Extract the (X, Y) coordinate from the center of the cell holding the provided text.  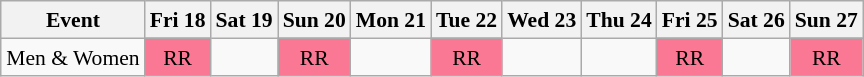
Wed 23 (542, 20)
Sun 27 (826, 20)
Fri 18 (178, 20)
Fri 25 (690, 20)
Tue 22 (466, 20)
Thu 24 (619, 20)
Men & Women (73, 56)
Sat 26 (756, 20)
Sat 19 (244, 20)
Sun 20 (314, 20)
Mon 21 (391, 20)
Event (73, 20)
